Identify which cell holds the provided text, then report its (x, y) central coordinate. 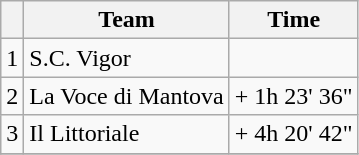
Il Littoriale (126, 134)
1 (12, 58)
Team (126, 20)
S.C. Vigor (126, 58)
Time (294, 20)
3 (12, 134)
2 (12, 96)
+ 4h 20' 42" (294, 134)
+ 1h 23' 36" (294, 96)
La Voce di Mantova (126, 96)
